Return (X, Y) of the center of cell containing provided text 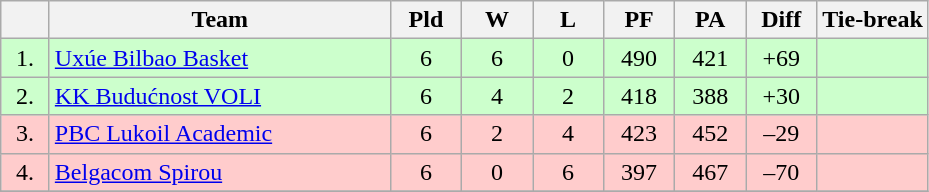
–29 (782, 134)
PF (640, 20)
3. (26, 134)
PBC Lukoil Academic (220, 134)
Tie-break (873, 20)
2. (26, 96)
421 (710, 58)
Uxúe Bilbao Basket (220, 58)
Team (220, 20)
418 (640, 96)
Pld (426, 20)
4. (26, 172)
L (568, 20)
Belgacom Spirou (220, 172)
1. (26, 58)
Diff (782, 20)
490 (640, 58)
388 (710, 96)
KK Budućnost VOLI (220, 96)
467 (710, 172)
PA (710, 20)
452 (710, 134)
423 (640, 134)
+69 (782, 58)
+30 (782, 96)
W (496, 20)
–70 (782, 172)
397 (640, 172)
